Provide the (x, y) coordinate of the cell's center where the given text is located.  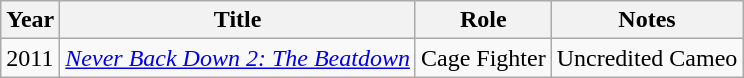
Notes (647, 20)
Cage Fighter (483, 58)
Role (483, 20)
Uncredited Cameo (647, 58)
Never Back Down 2: The Beatdown (238, 58)
Year (30, 20)
2011 (30, 58)
Title (238, 20)
